Extract the (X, Y) coordinate from the center of the cell holding the provided text.  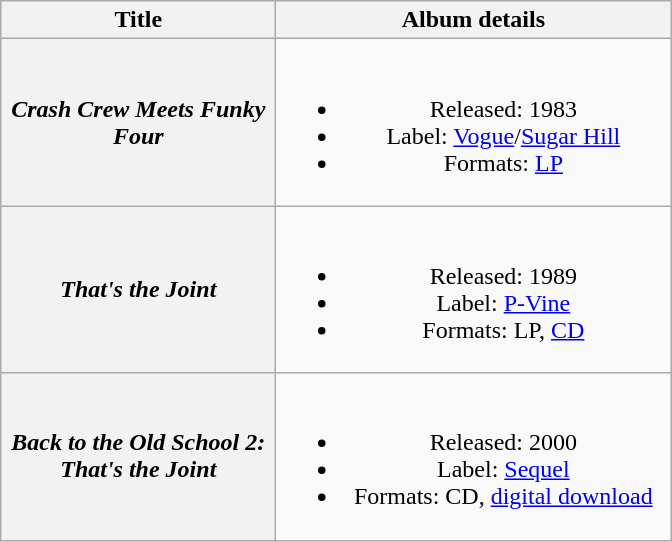
Album details (474, 20)
Crash Crew Meets Funky Four (138, 122)
Back to the Old School 2: That's the Joint (138, 456)
That's the Joint (138, 290)
Released: 1989Label: P-VineFormats: LP, CD (474, 290)
Released: 2000Label: SequelFormats: CD, digital download (474, 456)
Released: 1983Label: Vogue/Sugar HillFormats: LP (474, 122)
Title (138, 20)
